Output the [x, y] coordinate of the center of the cell containing the given text.  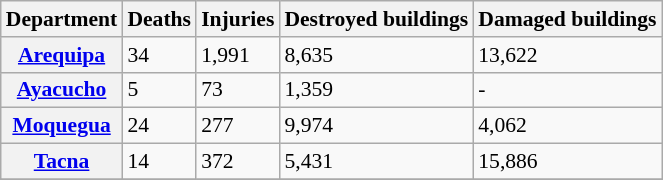
24 [159, 126]
Tacna [62, 161]
Department [62, 19]
Injuries [238, 19]
8,635 [376, 54]
Damaged buildings [567, 19]
Moquegua [62, 126]
4,062 [567, 126]
5,431 [376, 161]
5 [159, 90]
Ayacucho [62, 90]
Destroyed buildings [376, 19]
1,991 [238, 54]
277 [238, 126]
14 [159, 161]
Arequipa [62, 54]
- [567, 90]
34 [159, 54]
9,974 [376, 126]
73 [238, 90]
13,622 [567, 54]
15,886 [567, 161]
Deaths [159, 19]
1,359 [376, 90]
372 [238, 161]
